From the cell containing the given text, extract its center point as (X, Y) coordinate. 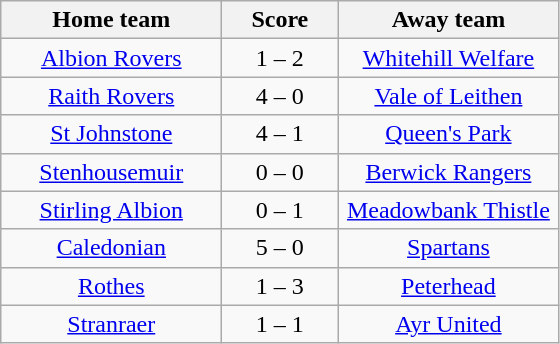
Whitehill Welfare (448, 58)
5 – 0 (280, 248)
Caledonian (112, 248)
0 – 1 (280, 210)
Berwick Rangers (448, 172)
Away team (448, 20)
Ayr United (448, 324)
Score (280, 20)
Vale of Leithen (448, 96)
Queen's Park (448, 134)
Spartans (448, 248)
Albion Rovers (112, 58)
Meadowbank Thistle (448, 210)
1 – 3 (280, 286)
4 – 0 (280, 96)
1 – 2 (280, 58)
4 – 1 (280, 134)
Stenhousemuir (112, 172)
Home team (112, 20)
Stranraer (112, 324)
Peterhead (448, 286)
St Johnstone (112, 134)
Raith Rovers (112, 96)
Rothes (112, 286)
Stirling Albion (112, 210)
1 – 1 (280, 324)
0 – 0 (280, 172)
